Determine the [x, y] coordinate at the center of the cell enclosing the given text.  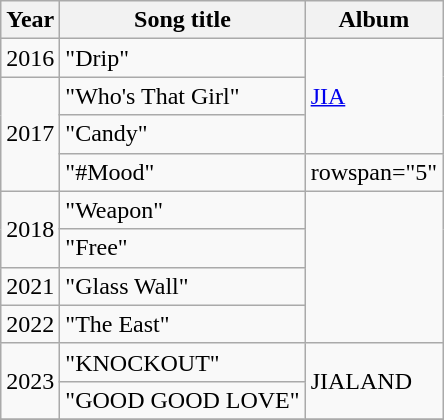
"The East" [182, 324]
JIALAND [374, 381]
rowspan="5" [374, 172]
Album [374, 20]
2022 [30, 324]
Song title [182, 20]
2018 [30, 229]
2023 [30, 381]
"Candy" [182, 134]
"GOOD GOOD LOVE" [182, 400]
2016 [30, 58]
2021 [30, 286]
"Who's That Girl" [182, 96]
2017 [30, 134]
"KNOCKOUT" [182, 362]
Year [30, 20]
"Free" [182, 248]
"Weapon" [182, 210]
JIA [374, 96]
"#Mood" [182, 172]
"Drip" [182, 58]
"Glass Wall" [182, 286]
